From the cell containing the given text, extract its center point as [x, y] coordinate. 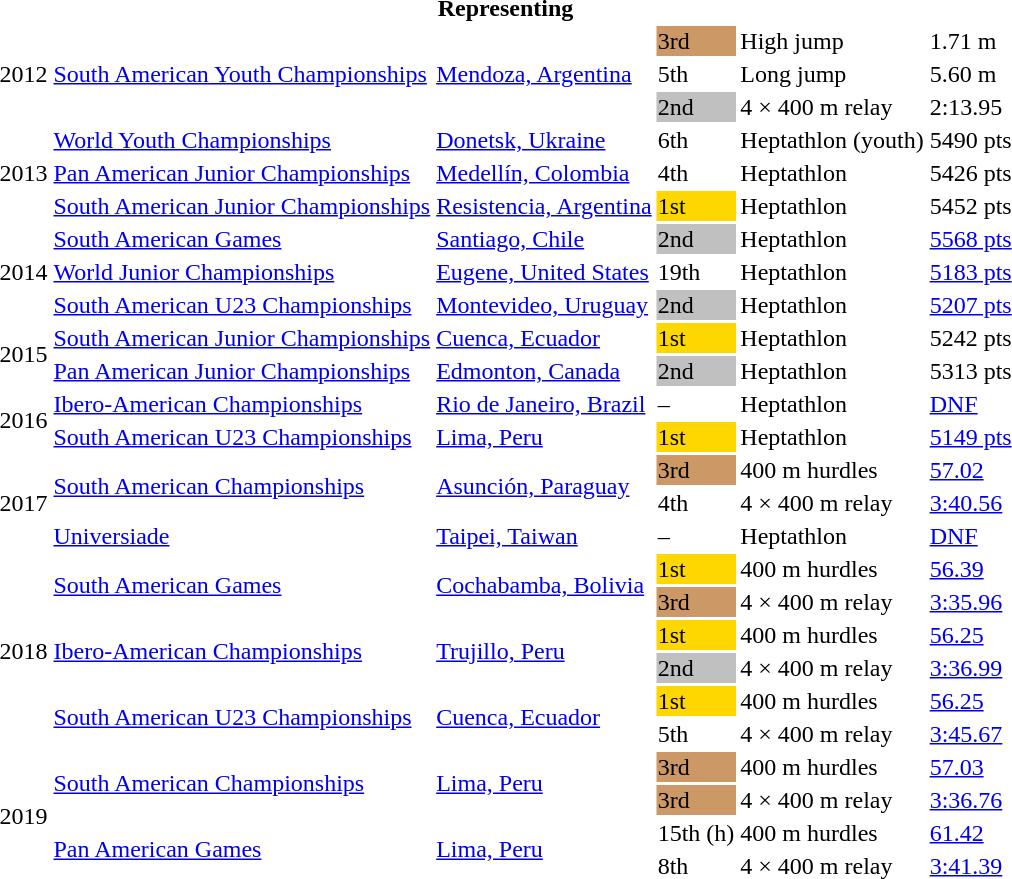
Heptathlon (youth) [832, 140]
Long jump [832, 74]
19th [696, 272]
World Junior Championships [242, 272]
Rio de Janeiro, Brazil [544, 404]
World Youth Championships [242, 140]
Resistencia, Argentina [544, 206]
Taipei, Taiwan [544, 536]
15th (h) [696, 833]
Montevideo, Uruguay [544, 305]
Cochabamba, Bolivia [544, 586]
Mendoza, Argentina [544, 74]
6th [696, 140]
Universiade [242, 536]
Eugene, United States [544, 272]
Donetsk, Ukraine [544, 140]
Santiago, Chile [544, 239]
Edmonton, Canada [544, 371]
Medellín, Colombia [544, 173]
Asunción, Paraguay [544, 486]
High jump [832, 41]
South American Youth Championships [242, 74]
Trujillo, Peru [544, 652]
